Capture the cell that displays the provided text and extract its [x, y] central coordinate. 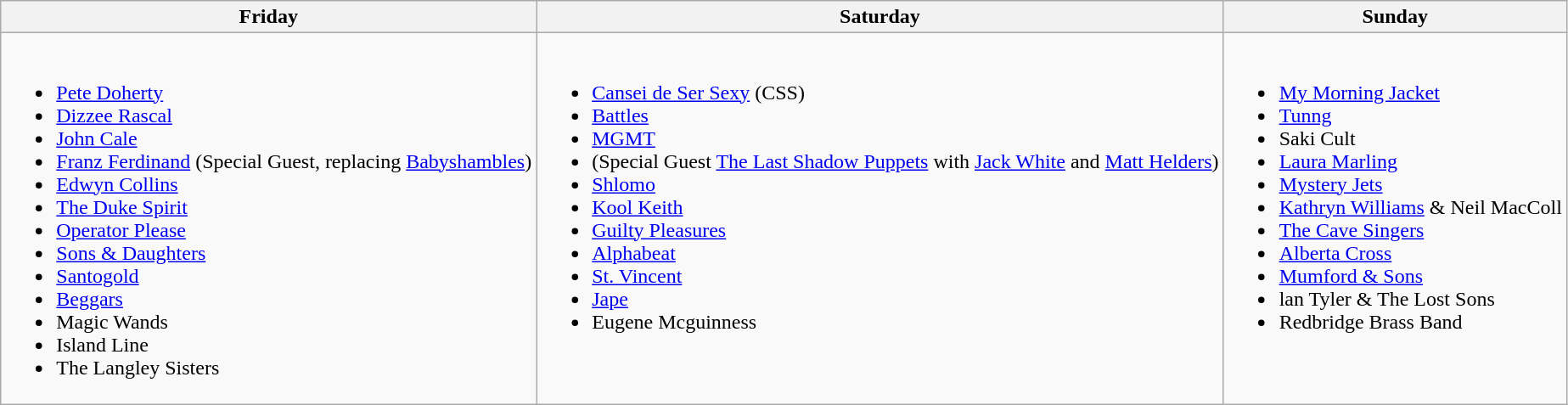
Saturday [880, 17]
Friday [268, 17]
Sunday [1395, 17]
